Determine the (x, y) coordinate at the center of the cell enclosing the given text.  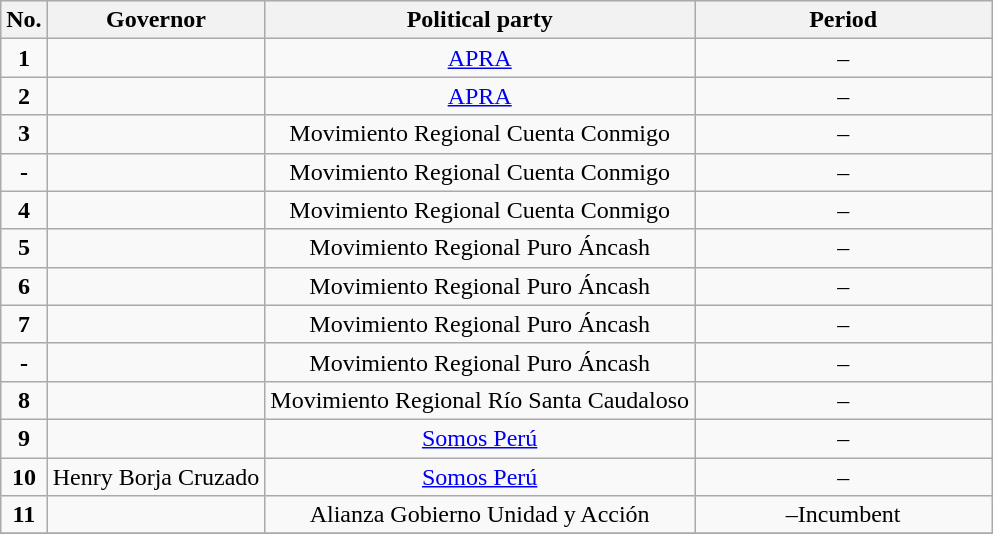
Political party (480, 20)
Movimiento Regional Río Santa Caudaloso (480, 400)
7 (24, 324)
Period (844, 20)
3 (24, 134)
9 (24, 438)
Henry Borja Cruzado (156, 477)
4 (24, 210)
6 (24, 286)
–Incumbent (844, 515)
8 (24, 400)
Governor (156, 20)
5 (24, 248)
Alianza Gobierno Unidad y Acción (480, 515)
10 (24, 477)
2 (24, 96)
1 (24, 58)
11 (24, 515)
No. (24, 20)
